Capture the cell that displays the provided text and extract its [X, Y] central coordinate. 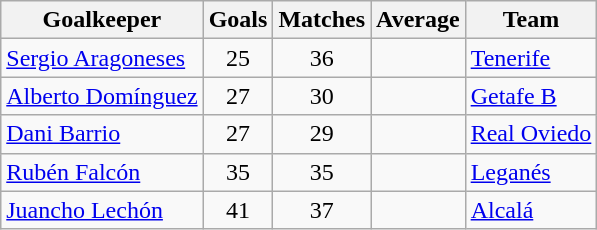
Alberto Domínguez [102, 96]
Matches [322, 20]
Juancho Lechón [102, 210]
Team [531, 20]
37 [322, 210]
Goals [238, 20]
41 [238, 210]
Sergio Aragoneses [102, 58]
30 [322, 96]
Rubén Falcón [102, 172]
Real Oviedo [531, 134]
Leganés [531, 172]
25 [238, 58]
Tenerife [531, 58]
Goalkeeper [102, 20]
Getafe B [531, 96]
Dani Barrio [102, 134]
Alcalá [531, 210]
Average [418, 20]
36 [322, 58]
29 [322, 134]
